Identify which cell holds the provided text, then report its (X, Y) central coordinate. 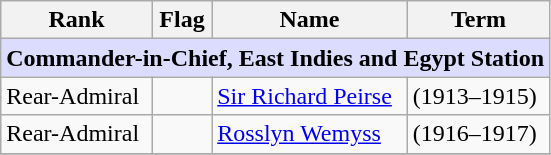
Commander-in-Chief, East Indies and Egypt Station (276, 58)
(1916–1917) (478, 134)
Flag (182, 20)
(1913–1915) (478, 96)
Rosslyn Wemyss (310, 134)
Rank (77, 20)
Sir Richard Peirse (310, 96)
Term (478, 20)
Name (310, 20)
